Locate the cell with the specified text and output its [X, Y] center coordinate. 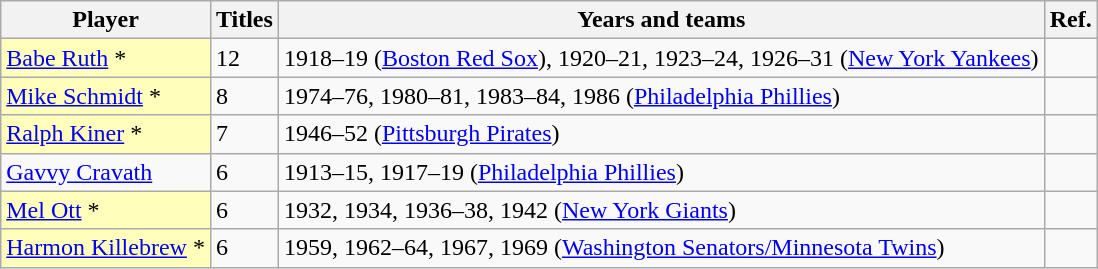
Gavvy Cravath [106, 172]
12 [244, 58]
Player [106, 20]
1946–52 (Pittsburgh Pirates) [661, 134]
1918–19 (Boston Red Sox), 1920–21, 1923–24, 1926–31 (New York Yankees) [661, 58]
Babe Ruth * [106, 58]
Mike Schmidt * [106, 96]
1974–76, 1980–81, 1983–84, 1986 (Philadelphia Phillies) [661, 96]
1959, 1962–64, 1967, 1969 (Washington Senators/Minnesota Twins) [661, 248]
1932, 1934, 1936–38, 1942 (New York Giants) [661, 210]
Years and teams [661, 20]
Mel Ott * [106, 210]
Ref. [1070, 20]
1913–15, 1917–19 (Philadelphia Phillies) [661, 172]
7 [244, 134]
8 [244, 96]
Titles [244, 20]
Harmon Killebrew * [106, 248]
Ralph Kiner * [106, 134]
